Provide the (x, y) coordinate of the cell's center where the given text is located.  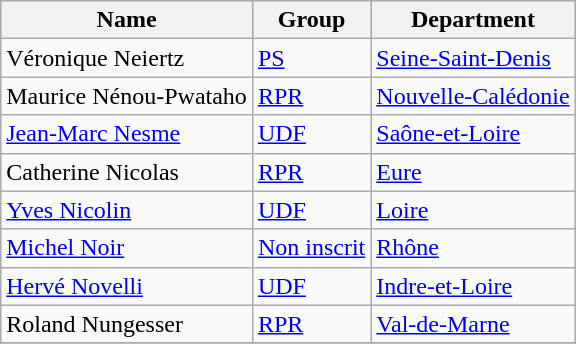
PS (311, 58)
Name (127, 20)
Loire (473, 210)
Roland Nungesser (127, 324)
Michel Noir (127, 248)
Hervé Novelli (127, 286)
Department (473, 20)
Non inscrit (311, 248)
Saône-et-Loire (473, 134)
Catherine Nicolas (127, 172)
Jean-Marc Nesme (127, 134)
Véronique Neiertz (127, 58)
Yves Nicolin (127, 210)
Indre-et-Loire (473, 286)
Group (311, 20)
Nouvelle-Calédonie (473, 96)
Maurice Nénou-Pwataho (127, 96)
Eure (473, 172)
Rhône (473, 248)
Val-de-Marne (473, 324)
Seine-Saint-Denis (473, 58)
